Find where the given text appears and provide that cell's center as [x, y] coordinate. 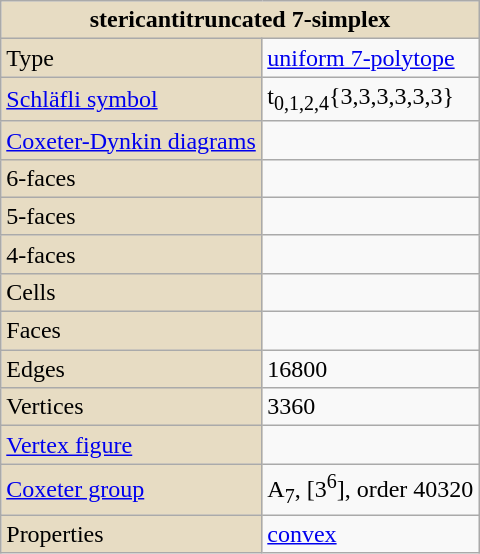
Coxeter-Dynkin diagrams [132, 140]
Cells [132, 292]
Edges [132, 369]
convex [370, 534]
6-faces [132, 178]
3360 [370, 407]
stericantitruncated 7-simplex [240, 20]
16800 [370, 369]
Type [132, 58]
Faces [132, 331]
t0,1,2,4{3,3,3,3,3,3} [370, 99]
Schläfli symbol [132, 99]
4-faces [132, 254]
Vertices [132, 407]
A7, [36], order 40320 [370, 490]
Properties [132, 534]
uniform 7-polytope [370, 58]
Coxeter group [132, 490]
5-faces [132, 216]
Vertex figure [132, 445]
